Provide the [x, y] coordinate of the cell's center where the given text is located.  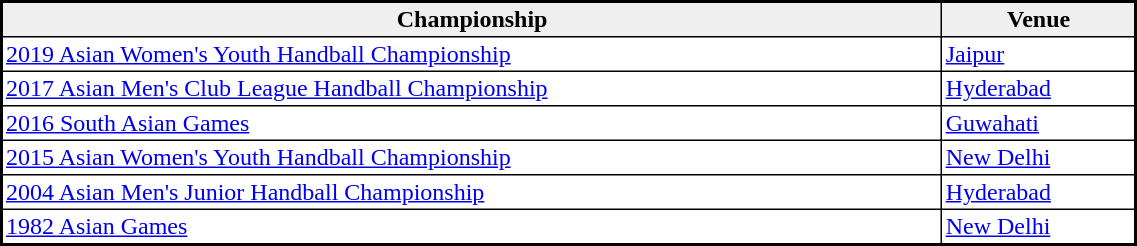
2019 Asian Women's Youth Handball Championship [472, 54]
1982 Asian Games [472, 226]
Venue [1039, 20]
Jaipur [1039, 54]
2015 Asian Women's Youth Handball Championship [472, 157]
2016 South Asian Games [472, 123]
2017 Asian Men's Club League Handball Championship [472, 88]
2004 Asian Men's Junior Handball Championship [472, 192]
Championship [472, 20]
Guwahati [1039, 123]
